Locate the cell with the specified text and output its (X, Y) center coordinate. 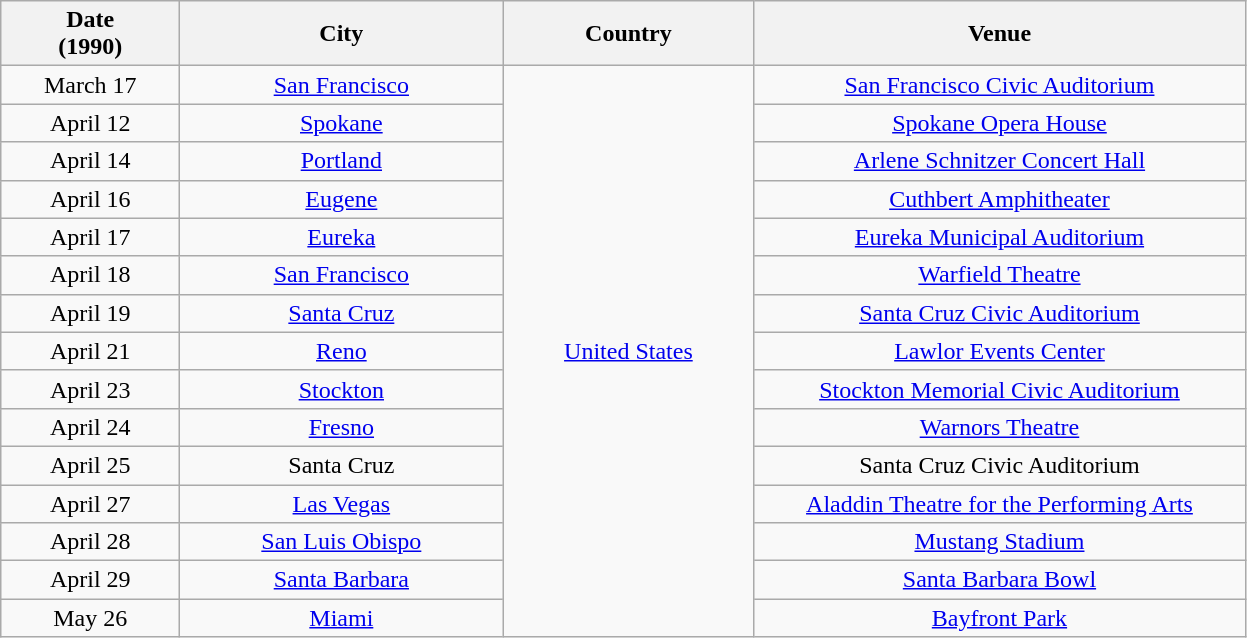
Warfield Theatre (1000, 275)
Stockton Memorial Civic Auditorium (1000, 389)
Cuthbert Amphitheater (1000, 199)
Spokane (342, 123)
Country (628, 34)
April 28 (90, 542)
Arlene Schnitzer Concert Hall (1000, 161)
Portland (342, 161)
San Luis Obispo (342, 542)
Santa Barbara Bowl (1000, 580)
April 17 (90, 237)
Lawlor Events Center (1000, 351)
Fresno (342, 427)
Bayfront Park (1000, 618)
Eugene (342, 199)
April 24 (90, 427)
Eureka Municipal Auditorium (1000, 237)
Santa Barbara (342, 580)
April 29 (90, 580)
Warnors Theatre (1000, 427)
Stockton (342, 389)
March 17 (90, 85)
San Francisco Civic Auditorium (1000, 85)
April 19 (90, 313)
Miami (342, 618)
Las Vegas (342, 503)
Aladdin Theatre for the Performing Arts (1000, 503)
Reno (342, 351)
April 18 (90, 275)
April 16 (90, 199)
April 14 (90, 161)
April 27 (90, 503)
Eureka (342, 237)
Date(1990) (90, 34)
City (342, 34)
United States (628, 352)
April 23 (90, 389)
Venue (1000, 34)
April 12 (90, 123)
Mustang Stadium (1000, 542)
April 25 (90, 465)
Spokane Opera House (1000, 123)
May 26 (90, 618)
April 21 (90, 351)
